Extract the (x, y) coordinate from the center of the cell holding the provided text.  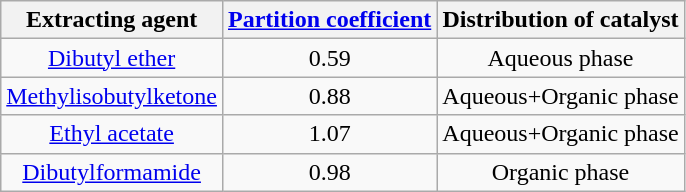
Dibutylformamide (112, 172)
Organic phase (560, 172)
Partition coefficient (329, 20)
Distribution of catalyst (560, 20)
0.59 (329, 58)
0.88 (329, 96)
Aqueous phase (560, 58)
0.98 (329, 172)
1.07 (329, 134)
Dibutyl ether (112, 58)
Extracting agent (112, 20)
Methylisobutylketone (112, 96)
Ethyl acetate (112, 134)
